Return [x, y] of the center of cell containing provided text 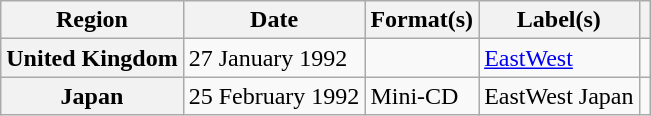
EastWest Japan [559, 96]
Format(s) [422, 20]
Date [274, 20]
Label(s) [559, 20]
United Kingdom [92, 58]
Japan [92, 96]
EastWest [559, 58]
27 January 1992 [274, 58]
Region [92, 20]
Mini-CD [422, 96]
25 February 1992 [274, 96]
